Output the (X, Y) coordinate of the center of the cell containing the given text.  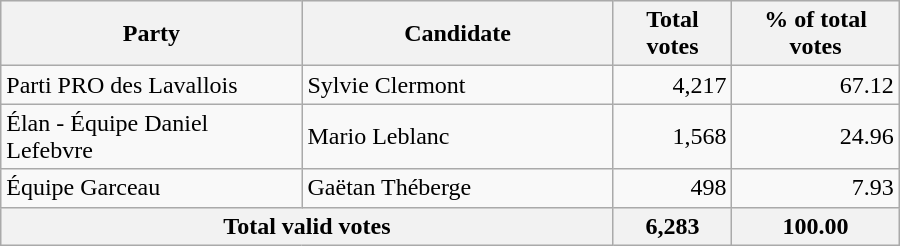
Sylvie Clermont (458, 85)
6,283 (672, 226)
4,217 (672, 85)
67.12 (816, 85)
Équipe Garceau (152, 188)
Candidate (458, 34)
498 (672, 188)
7.93 (816, 188)
Mario Leblanc (458, 136)
Parti PRO des Lavallois (152, 85)
% of total votes (816, 34)
Total valid votes (307, 226)
1,568 (672, 136)
24.96 (816, 136)
Party (152, 34)
100.00 (816, 226)
Gaëtan Théberge (458, 188)
Total votes (672, 34)
Élan - Équipe Daniel Lefebvre (152, 136)
